Determine the (x, y) coordinate at the center of the cell enclosing the given text.  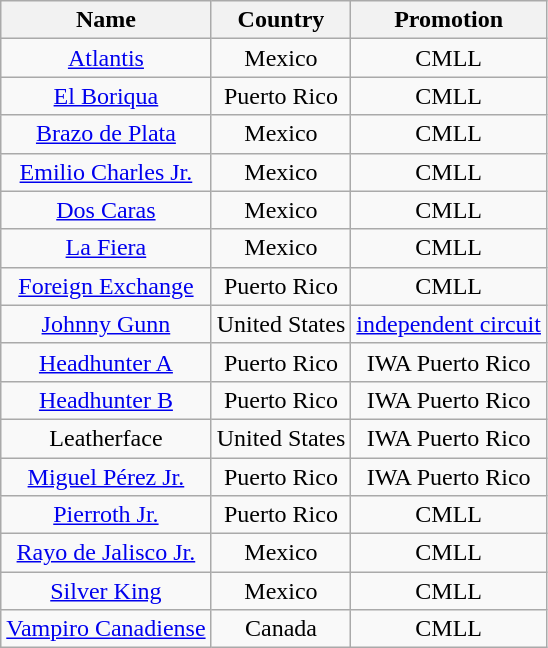
La Fiera (106, 248)
Promotion (449, 20)
El Boriqua (106, 96)
Country (281, 20)
Leatherface (106, 438)
Headhunter A (106, 362)
Silver King (106, 591)
independent circuit (449, 324)
Vampiro Canadiense (106, 629)
Atlantis (106, 58)
Brazo de Plata (106, 134)
Miguel Pérez Jr. (106, 477)
Johnny Gunn (106, 324)
Foreign Exchange (106, 286)
Pierroth Jr. (106, 515)
Dos Caras (106, 210)
Headhunter B (106, 400)
Rayo de Jalisco Jr. (106, 553)
Emilio Charles Jr. (106, 172)
Canada (281, 629)
Name (106, 20)
